Scan for the cell matching the given text and deliver its [X, Y] coordinate at center. 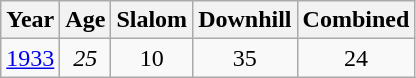
Slalom [152, 20]
1933 [30, 58]
10 [152, 58]
35 [245, 58]
Age [86, 20]
25 [86, 58]
Year [30, 20]
Downhill [245, 20]
Combined [356, 20]
24 [356, 58]
